Output the [x, y] coordinate of the center of the cell containing the given text.  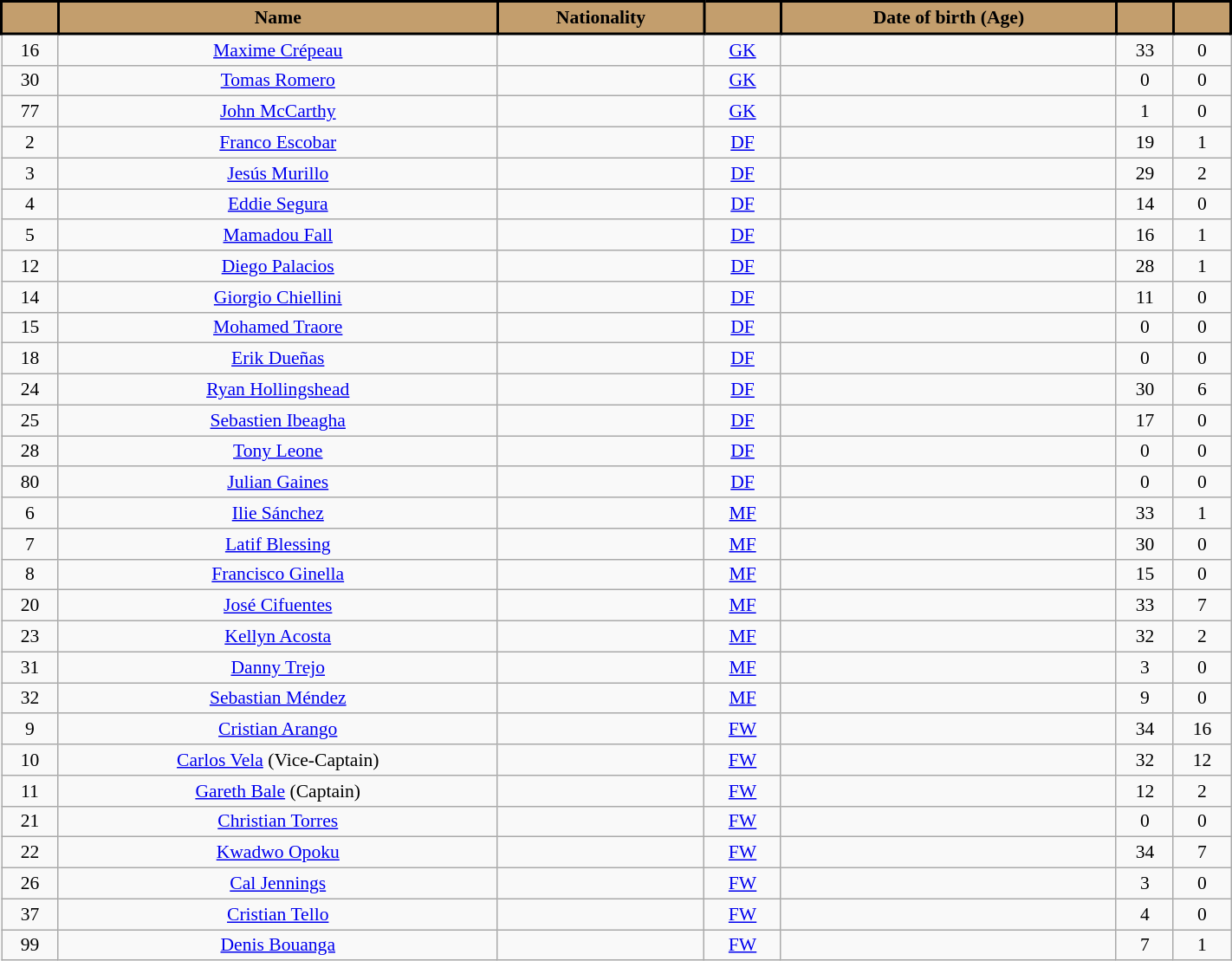
Name [277, 17]
99 [30, 945]
Giorgio Chiellini [277, 297]
37 [30, 914]
Francisco Ginella [277, 575]
24 [30, 390]
Cal Jennings [277, 884]
25 [30, 420]
Nationality [601, 17]
10 [30, 760]
Diego Palacios [277, 266]
Franco Escobar [277, 143]
Ilie Sánchez [277, 513]
5 [30, 236]
Latif Blessing [277, 544]
Gareth Bale (Captain) [277, 791]
Kwadwo Opoku [277, 853]
Sebastian Méndez [277, 698]
Denis Bouanga [277, 945]
8 [30, 575]
22 [30, 853]
18 [30, 359]
Cristian Arango [277, 730]
John McCarthy [277, 112]
29 [1144, 173]
77 [30, 112]
Jesús Murillo [277, 173]
Eddie Segura [277, 205]
Mamadou Fall [277, 236]
Christian Torres [277, 821]
31 [30, 667]
Carlos Vela (Vice-Captain) [277, 760]
26 [30, 884]
20 [30, 606]
Mohamed Traore [277, 328]
Danny Trejo [277, 667]
Tony Leone [277, 451]
José Cifuentes [277, 606]
21 [30, 821]
Maxime Crépeau [277, 49]
Erik Dueñas [277, 359]
Date of birth (Age) [948, 17]
Ryan Hollingshead [277, 390]
Sebastien Ibeagha [277, 420]
Cristian Tello [277, 914]
19 [1144, 143]
Tomas Romero [277, 81]
80 [30, 483]
23 [30, 637]
Kellyn Acosta [277, 637]
17 [1144, 420]
Julian Gaines [277, 483]
